Return (x, y) of the center of cell containing provided text 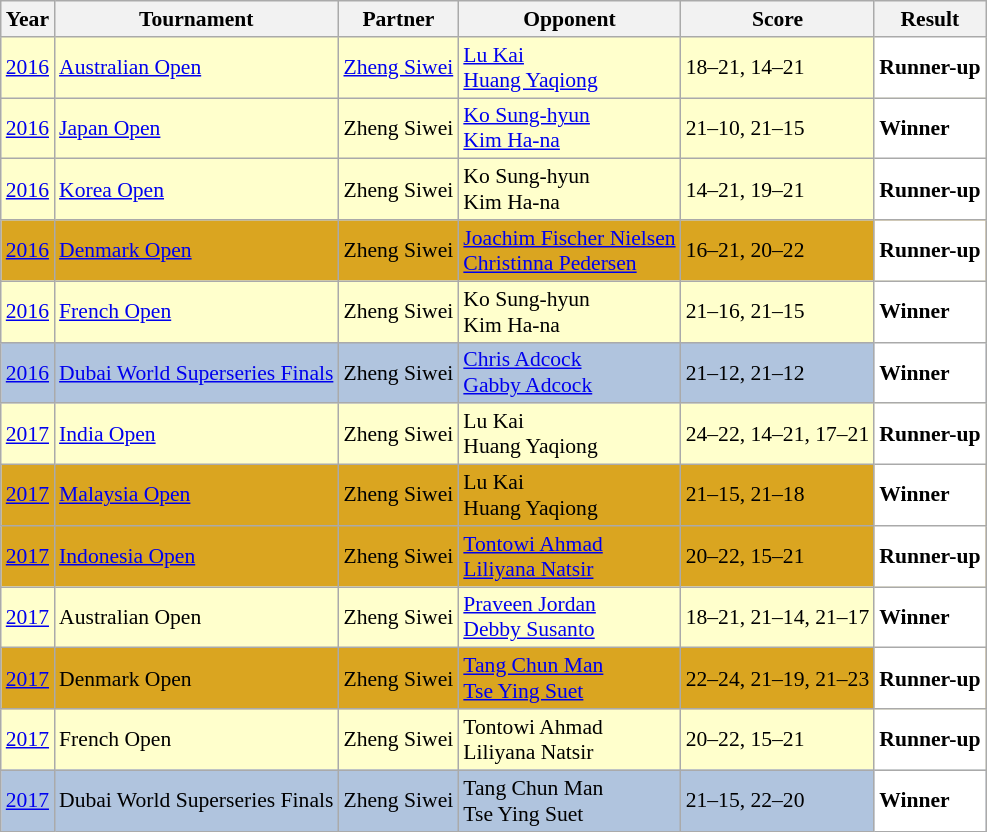
14–21, 19–21 (778, 190)
18–21, 21–14, 21–17 (778, 618)
22–24, 21–19, 21–23 (778, 678)
India Open (196, 434)
Result (930, 19)
24–22, 14–21, 17–21 (778, 434)
Partner (398, 19)
Indonesia Open (196, 556)
Opponent (569, 19)
Korea Open (196, 190)
Praveen Jordan Debby Susanto (569, 618)
16–21, 20–22 (778, 250)
21–16, 21–15 (778, 312)
21–15, 22–20 (778, 800)
21–10, 21–15 (778, 128)
21–15, 21–18 (778, 496)
18–21, 14–21 (778, 68)
21–12, 21–12 (778, 372)
Malaysia Open (196, 496)
Japan Open (196, 128)
Year (28, 19)
Tournament (196, 19)
Joachim Fischer Nielsen Christinna Pedersen (569, 250)
Score (778, 19)
Chris Adcock Gabby Adcock (569, 372)
